Return the [x, y] coordinate for the center point of the cell that contains the specified text.  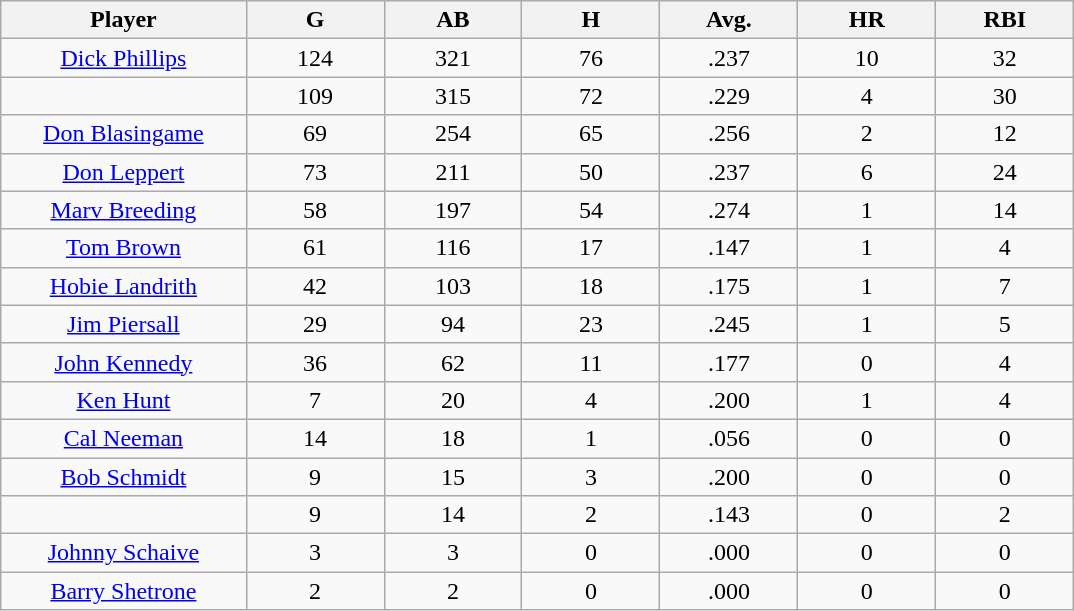
Bob Schmidt [124, 477]
HR [867, 20]
Barry Shetrone [124, 591]
Don Leppert [124, 172]
.256 [729, 134]
5 [1005, 324]
29 [315, 324]
Dick Phillips [124, 58]
Hobie Landrith [124, 286]
.274 [729, 210]
.056 [729, 438]
103 [453, 286]
12 [1005, 134]
124 [315, 58]
54 [591, 210]
50 [591, 172]
23 [591, 324]
197 [453, 210]
Don Blasingame [124, 134]
109 [315, 96]
42 [315, 286]
17 [591, 248]
15 [453, 477]
10 [867, 58]
Johnny Schaive [124, 553]
58 [315, 210]
30 [1005, 96]
.177 [729, 362]
John Kennedy [124, 362]
69 [315, 134]
6 [867, 172]
.229 [729, 96]
Jim Piersall [124, 324]
36 [315, 362]
Tom Brown [124, 248]
211 [453, 172]
32 [1005, 58]
Ken Hunt [124, 400]
Cal Neeman [124, 438]
.147 [729, 248]
24 [1005, 172]
G [315, 20]
.245 [729, 324]
76 [591, 58]
.143 [729, 515]
AB [453, 20]
Player [124, 20]
Avg. [729, 20]
62 [453, 362]
.175 [729, 286]
73 [315, 172]
H [591, 20]
11 [591, 362]
RBI [1005, 20]
94 [453, 324]
321 [453, 58]
20 [453, 400]
72 [591, 96]
315 [453, 96]
116 [453, 248]
61 [315, 248]
Marv Breeding [124, 210]
65 [591, 134]
254 [453, 134]
